For the text-containing cell, return its midpoint in [X, Y] coordinate format. 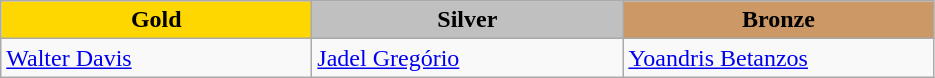
Bronze [778, 20]
Yoandris Betanzos [778, 58]
Jadel Gregório [468, 58]
Silver [468, 20]
Walter Davis [156, 58]
Gold [156, 20]
